Search for the cell housing the specified text and yield its (x, y) center coordinate. 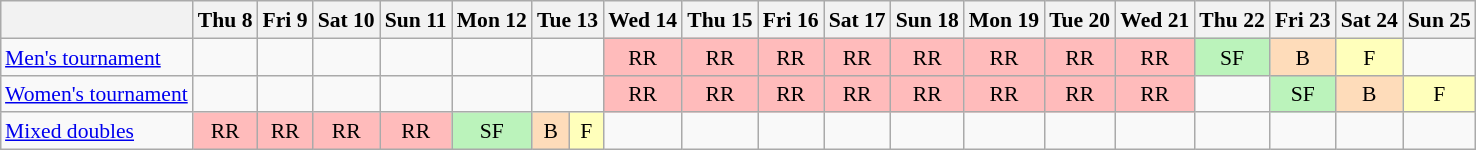
Wed 21 (1154, 20)
Fri 16 (791, 20)
Sun 18 (928, 20)
Sat 24 (1370, 20)
Mon 12 (492, 20)
Thu 15 (720, 20)
Men's tournament (96, 56)
Women's tournament (96, 94)
Sun 11 (416, 20)
Mon 19 (1004, 20)
Tue 20 (1080, 20)
Fri 9 (286, 20)
Tue 13 (568, 20)
Sat 10 (346, 20)
Thu 22 (1232, 20)
Mixed doubles (96, 130)
Fri 23 (1303, 20)
Thu 8 (226, 20)
Wed 14 (642, 20)
Sun 25 (1440, 20)
Sat 17 (858, 20)
